Pinpoint the cell where the given text exists, returning its [x, y] midpoint coordinate. 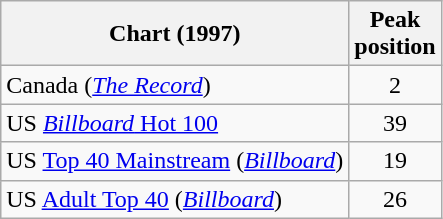
US Top 40 Mainstream (Billboard) [175, 161]
Peakposition [395, 34]
US Billboard Hot 100 [175, 123]
19 [395, 161]
26 [395, 199]
2 [395, 85]
39 [395, 123]
Chart (1997) [175, 34]
US Adult Top 40 (Billboard) [175, 199]
Canada (The Record) [175, 85]
